Provide the (x, y) coordinate of the cell's center where the given text is located.  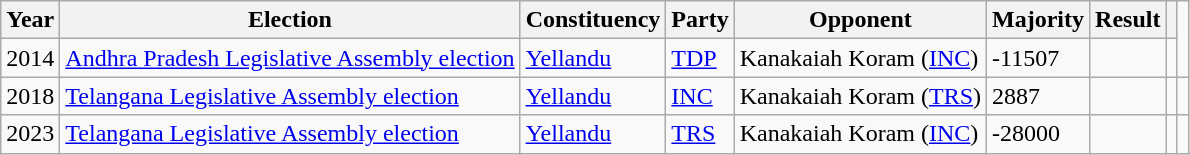
-28000 (1038, 134)
INC (700, 96)
2018 (30, 96)
Party (700, 20)
Andhra Pradesh Legislative Assembly election (290, 58)
Constituency (593, 20)
2023 (30, 134)
-11507 (1038, 58)
2014 (30, 58)
2887 (1038, 96)
TDP (700, 58)
Election (290, 20)
TRS (700, 134)
Year (30, 20)
Kanakaiah Koram (TRS) (860, 96)
Opponent (860, 20)
Result (1128, 20)
Majority (1038, 20)
